From the cell containing the given text, extract its center point as [x, y] coordinate. 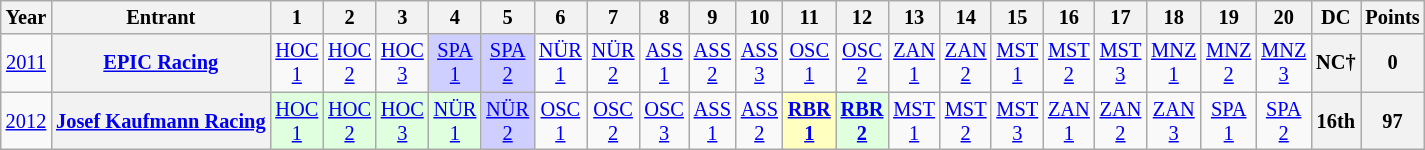
2011 [26, 63]
16th [1336, 121]
20 [1284, 17]
1 [296, 17]
18 [1174, 17]
0 [1392, 63]
MNZ2 [1228, 63]
4 [456, 17]
7 [614, 17]
RBR2 [862, 121]
8 [664, 17]
MNZ1 [1174, 63]
17 [1121, 17]
Year [26, 17]
11 [810, 17]
Points [1392, 17]
15 [1017, 17]
13 [914, 17]
16 [1069, 17]
97 [1392, 121]
2012 [26, 121]
12 [862, 17]
19 [1228, 17]
Josef Kaufmann Racing [160, 121]
DC [1336, 17]
9 [712, 17]
EPIC Racing [160, 63]
RBR1 [810, 121]
3 [402, 17]
Entrant [160, 17]
5 [508, 17]
ZAN3 [1174, 121]
6 [560, 17]
OSC3 [664, 121]
14 [966, 17]
NC† [1336, 63]
10 [760, 17]
MNZ3 [1284, 63]
ASS3 [760, 63]
2 [350, 17]
